Detect which cell encompasses the target text, then output its (X, Y) center coordinate. 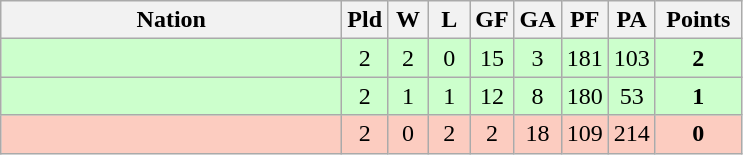
Nation (172, 20)
15 (492, 58)
GF (492, 20)
12 (492, 96)
GA (538, 20)
W (408, 20)
18 (538, 134)
103 (632, 58)
109 (584, 134)
181 (584, 58)
214 (632, 134)
Pld (365, 20)
L (450, 20)
Points (698, 20)
180 (584, 96)
53 (632, 96)
PF (584, 20)
3 (538, 58)
8 (538, 96)
PA (632, 20)
